Pinpoint the cell where the given text exists, returning its (X, Y) midpoint coordinate. 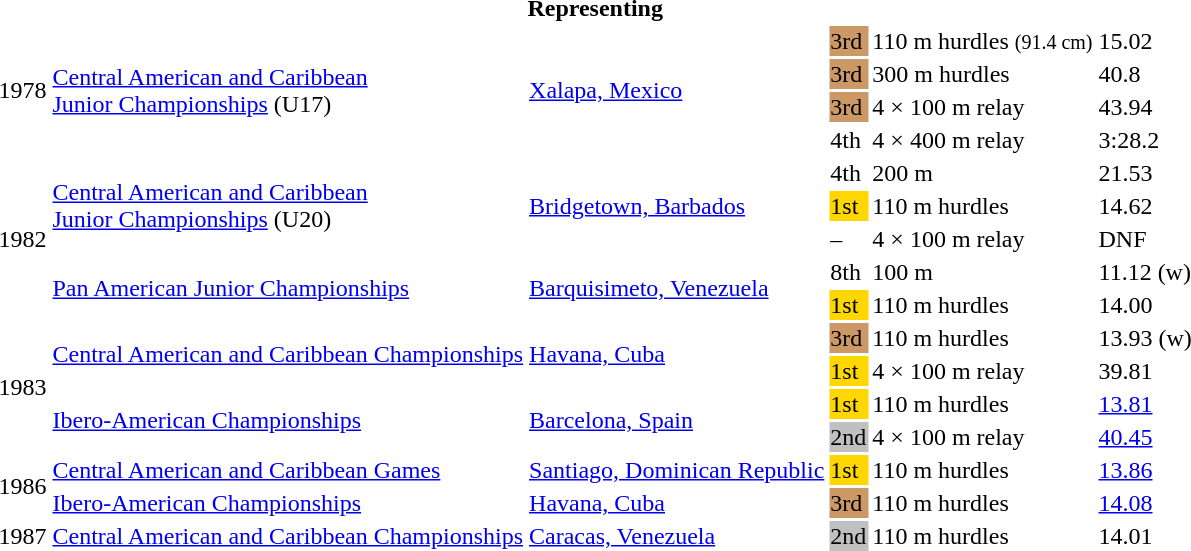
300 m hurdles (982, 74)
8th (848, 272)
Barcelona, Spain (677, 420)
4 × 400 m relay (982, 140)
Xalapa, Mexico (677, 90)
Barquisimeto, Venezuela (677, 288)
Caracas, Venezuela (677, 536)
110 m hurdles (91.4 cm) (982, 41)
Bridgetown, Barbados (677, 206)
Pan American Junior Championships (288, 288)
– (848, 239)
200 m (982, 173)
Santiago, Dominican Republic (677, 470)
Central American and Caribbean Games (288, 470)
Central American and CaribbeanJunior Championships (U20) (288, 206)
Central American and CaribbeanJunior Championships (U17) (288, 90)
100 m (982, 272)
